Find where the given text appears and provide that cell's center as (x, y) coordinate. 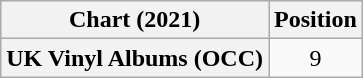
9 (316, 58)
Position (316, 20)
UK Vinyl Albums (OCC) (135, 58)
Chart (2021) (135, 20)
